Output the (x, y) coordinate of the center of the cell containing the given text.  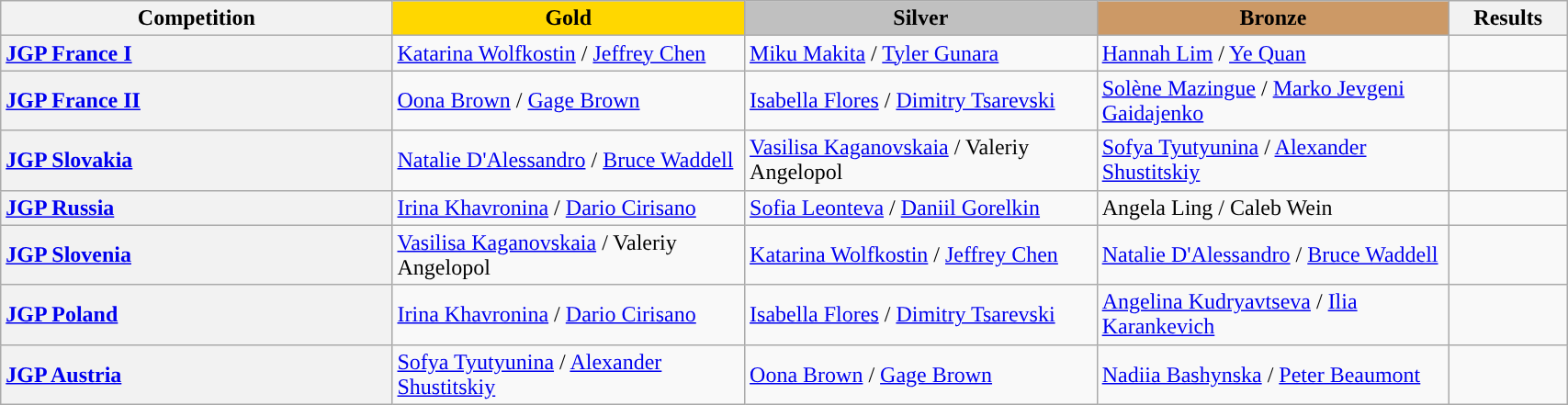
JGP France II (197, 101)
Nadiia Bashynska / Peter Beaumont (1273, 375)
JGP Austria (197, 375)
JGP Poland (197, 314)
JGP Slovakia (197, 160)
Bronze (1273, 18)
Gold (569, 18)
JGP Slovenia (197, 255)
Miku Makita / Tyler Gunara (921, 53)
Solène Mazingue / Marko Jevgeni Gaidajenko (1273, 101)
Angelina Kudryavtseva / Ilia Karankevich (1273, 314)
Hannah Lim / Ye Quan (1273, 53)
Competition (197, 18)
Silver (921, 18)
Sofia Leonteva / Daniil Gorelkin (921, 208)
Angela Ling / Caleb Wein (1273, 208)
JGP France I (197, 53)
JGP Russia (197, 208)
Results (1508, 18)
